Output the (x, y) coordinate of the center of the cell containing the given text.  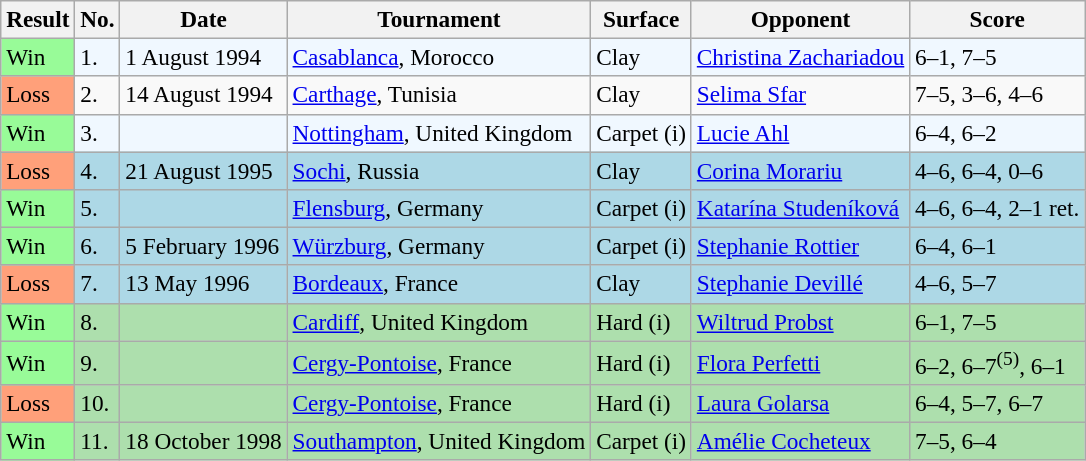
Surface (642, 19)
6–4, 5–7, 6–7 (998, 403)
Opponent (800, 19)
2. (98, 95)
6–4, 6–1 (998, 246)
3. (98, 133)
4–6, 5–7 (998, 284)
6–4, 6–2 (998, 133)
7–5, 6–4 (998, 441)
4. (98, 170)
Amélie Cocheteux (800, 441)
Result (38, 19)
1. (98, 57)
1 August 1994 (204, 57)
No. (98, 19)
Würzburg, Germany (439, 246)
Nottingham, United Kingdom (439, 133)
Lucie Ahl (800, 133)
Sochi, Russia (439, 170)
5 February 1996 (204, 246)
14 August 1994 (204, 95)
Laura Golarsa (800, 403)
8. (98, 322)
Stephanie Rottier (800, 246)
21 August 1995 (204, 170)
11. (98, 441)
Stephanie Devillé (800, 284)
Katarína Studeníková (800, 208)
Carthage, Tunisia (439, 95)
6. (98, 246)
7–5, 3–6, 4–6 (998, 95)
Score (998, 19)
Cardiff, United Kingdom (439, 322)
18 October 1998 (204, 441)
9. (98, 362)
10. (98, 403)
4–6, 6–4, 0–6 (998, 170)
Bordeaux, France (439, 284)
5. (98, 208)
13 May 1996 (204, 284)
Casablanca, Morocco (439, 57)
7. (98, 284)
Tournament (439, 19)
Date (204, 19)
Selima Sfar (800, 95)
Wiltrud Probst (800, 322)
Flensburg, Germany (439, 208)
6–2, 6–7(5), 6–1 (998, 362)
Corina Morariu (800, 170)
Flora Perfetti (800, 362)
Southampton, United Kingdom (439, 441)
4–6, 6–4, 2–1 ret. (998, 208)
Christina Zachariadou (800, 57)
